Capture the cell that displays the provided text and extract its [X, Y] central coordinate. 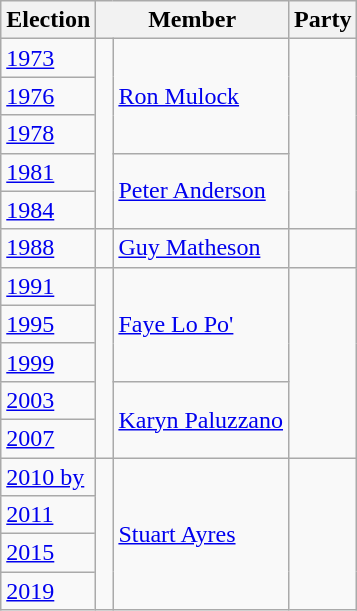
1981 [48, 172]
1978 [48, 134]
1999 [48, 362]
1976 [48, 96]
2007 [48, 438]
Ron Mulock [201, 96]
Election [48, 20]
1995 [48, 324]
Guy Matheson [201, 248]
Party [323, 20]
Peter Anderson [201, 191]
2015 [48, 553]
1984 [48, 210]
Member [192, 20]
1988 [48, 248]
Stuart Ayres [201, 534]
2019 [48, 591]
Karyn Paluzzano [201, 419]
1991 [48, 286]
1973 [48, 58]
2003 [48, 400]
2010 by [48, 477]
Faye Lo Po' [201, 324]
2011 [48, 515]
